From the cell containing the given text, extract its center point as (x, y) coordinate. 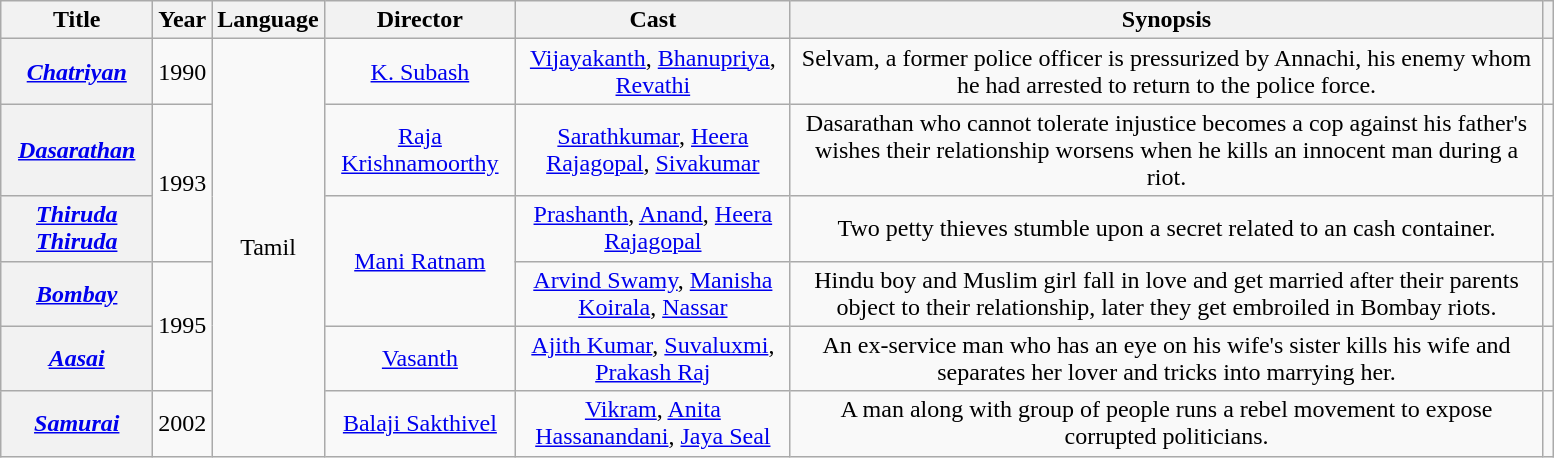
Synopsis (1166, 20)
An ex-service man who has an eye on his wife's sister kills his wife and separates her lover and tricks into marrying her. (1166, 358)
Vijayakanth, Bhanupriya, Revathi (654, 72)
Director (420, 20)
Vikram, Anita Hassanandani, Jaya Seal (654, 424)
Balaji Sakthivel (420, 424)
Tamil (268, 248)
Two petty thieves stumble upon a secret related to an cash container. (1166, 228)
Thiruda Thiruda (77, 228)
Language (268, 20)
Aasai (77, 358)
2002 (182, 424)
Arvind Swamy, Manisha Koirala, Nassar (654, 294)
A man along with group of people runs a rebel movement to expose corrupted politicians. (1166, 424)
1995 (182, 326)
K. Subash (420, 72)
Samurai (77, 424)
1990 (182, 72)
Mani Ratnam (420, 261)
Prashanth, Anand, Heera Rajagopal (654, 228)
Chatriyan (77, 72)
1993 (182, 182)
Selvam, a former police officer is pressurized by Annachi, his enemy whom he had arrested to return to the police force. (1166, 72)
Title (77, 20)
Dasarathan (77, 150)
Vasanth (420, 358)
Cast (654, 20)
Hindu boy and Muslim girl fall in love and get married after their parents object to their relationship, later they get embroiled in Bombay riots. (1166, 294)
Sarathkumar, Heera Rajagopal, Sivakumar (654, 150)
Bombay (77, 294)
Ajith Kumar, Suvaluxmi, Prakash Raj (654, 358)
Year (182, 20)
Raja Krishnamoorthy (420, 150)
